Pinpoint the cell where the given text exists, returning its (X, Y) midpoint coordinate. 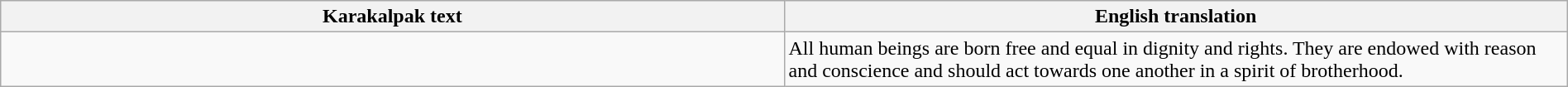
Karakalpak text (392, 17)
English translation (1176, 17)
